Identify which cell holds the provided text, then report its (x, y) central coordinate. 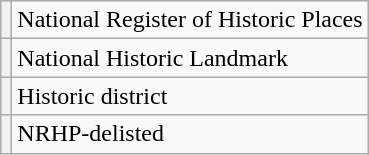
National Register of Historic Places (190, 20)
National Historic Landmark (190, 58)
NRHP-delisted (190, 134)
Historic district (190, 96)
